Detect which cell encompasses the target text, then output its [X, Y] center coordinate. 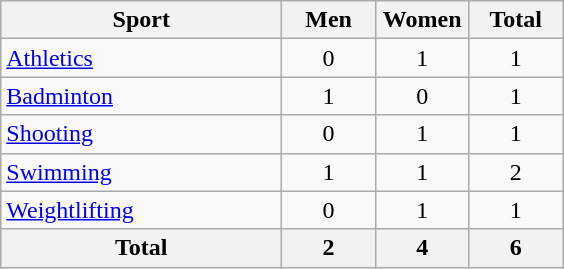
Weightlifting [142, 210]
Sport [142, 20]
Women [422, 20]
4 [422, 248]
6 [516, 248]
Men [329, 20]
Athletics [142, 58]
Swimming [142, 172]
Shooting [142, 134]
Badminton [142, 96]
